Find where the given text appears and provide that cell's center as [X, Y] coordinate. 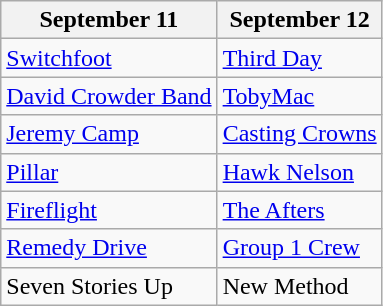
Casting Crowns [300, 134]
Pillar [109, 172]
Fireflight [109, 210]
The Afters [300, 210]
New Method [300, 286]
September 12 [300, 20]
Remedy Drive [109, 248]
David Crowder Band [109, 96]
Seven Stories Up [109, 286]
Group 1 Crew [300, 248]
TobyMac [300, 96]
Third Day [300, 58]
Jeremy Camp [109, 134]
Hawk Nelson [300, 172]
September 11 [109, 20]
Switchfoot [109, 58]
